Identify which cell holds the provided text, then report its (X, Y) central coordinate. 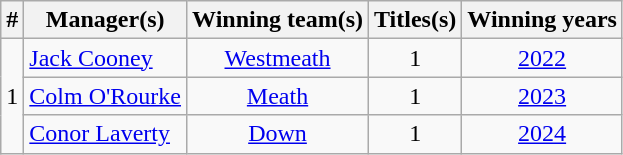
Manager(s) (106, 20)
2023 (542, 96)
Colm O'Rourke (106, 96)
Winning team(s) (278, 20)
Westmeath (278, 58)
2024 (542, 134)
Down (278, 134)
Winning years (542, 20)
Titles(s) (416, 20)
# (12, 20)
2022 (542, 58)
Meath (278, 96)
Jack Cooney (106, 58)
Conor Laverty (106, 134)
